Extract the [X, Y] coordinate from the center of the cell holding the provided text.  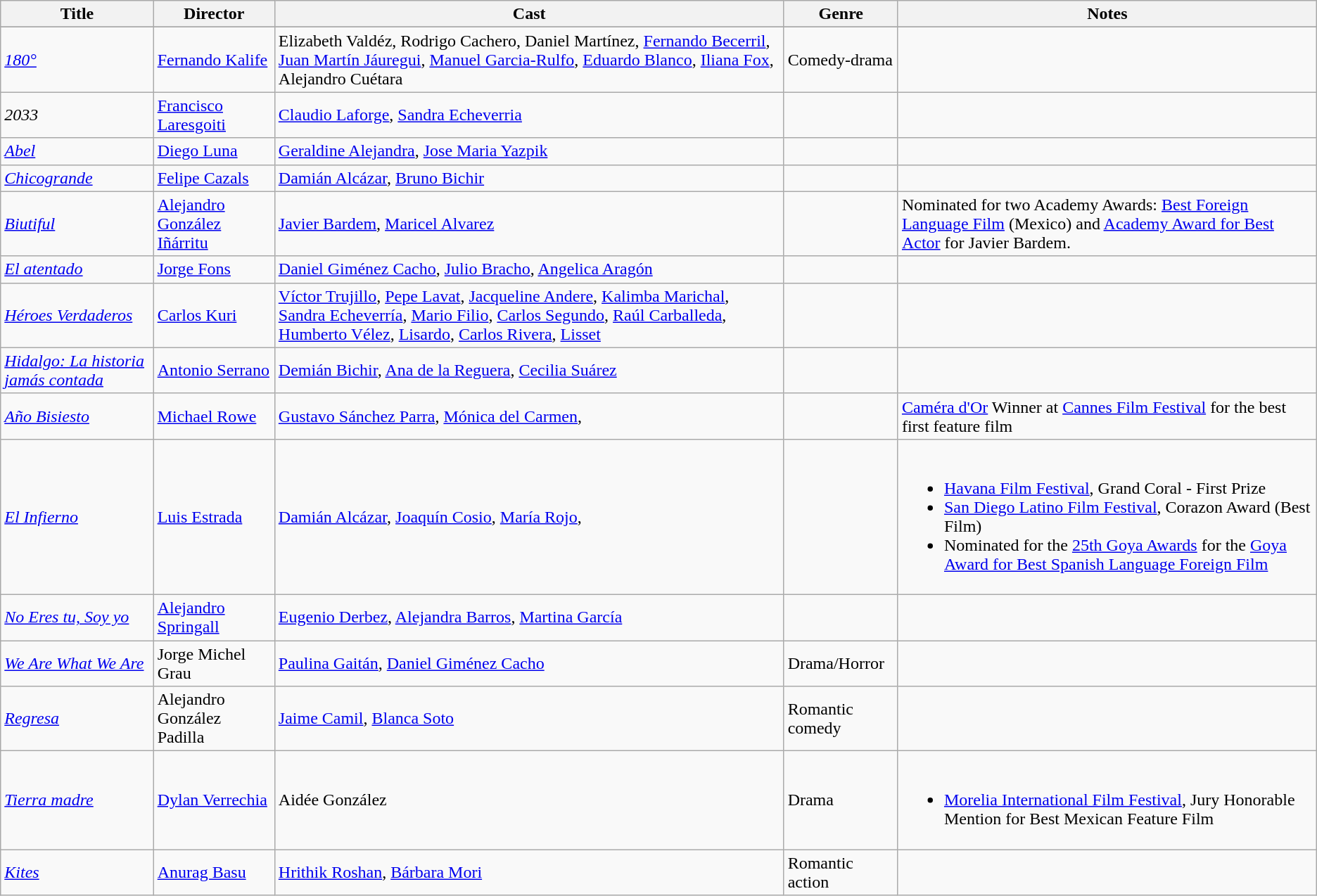
Notes [1107, 14]
Demián Bichir, Ana de la Reguera, Cecilia Suárez [529, 370]
Héroes Verdaderos [77, 315]
Damián Alcázar, Joaquín Cosio, María Rojo, [529, 516]
Felipe Cazals [214, 178]
Michael Rowe [214, 416]
Alejandro González Iñárritu [214, 224]
Kites [77, 872]
Romantic comedy [841, 719]
Daniel Giménez Cacho, Julio Bracho, Angelica Aragón [529, 269]
Title [77, 14]
Cast [529, 14]
Alejandro Springall [214, 617]
Chicogrande [77, 178]
Claudio Laforge, Sandra Echeverria [529, 115]
Gustavo Sánchez Parra, Mónica del Carmen, [529, 416]
Abel [77, 151]
Eugenio Derbez, Alejandra Barros, Martina García [529, 617]
Anurag Basu [214, 872]
Año Bisiesto [77, 416]
Biutiful [77, 224]
Nominated for two Academy Awards: Best Foreign Language Film (Mexico) and Academy Award for Best Actor for Javier Bardem. [1107, 224]
Genre [841, 14]
Romantic action [841, 872]
Antonio Serrano [214, 370]
Aidée González [529, 800]
Diego Luna [214, 151]
Regresa [77, 719]
Geraldine Alejandra, Jose Maria Yazpik [529, 151]
Comedy-drama [841, 60]
Luis Estrada [214, 516]
Jorge Fons [214, 269]
180° [77, 60]
Francisco Laresgoiti [214, 115]
Caméra d'Or Winner at Cannes Film Festival for the best first feature film [1107, 416]
El atentado [77, 269]
Tierra madre [77, 800]
2033 [77, 115]
Director [214, 14]
Jorge Michel Grau [214, 663]
Dylan Verrechia [214, 800]
Carlos Kuri [214, 315]
Javier Bardem, Maricel Alvarez [529, 224]
Hrithik Roshan, Bárbara Mori [529, 872]
El Infierno [77, 516]
Damián Alcázar, Bruno Bichir [529, 178]
Alejandro González Padilla [214, 719]
Fernando Kalife [214, 60]
We Are What We Are [77, 663]
Drama/Horror [841, 663]
Jaime Camil, Blanca Soto [529, 719]
Hidalgo: La historia jamás contada [77, 370]
Paulina Gaitán, Daniel Giménez Cacho [529, 663]
Drama [841, 800]
No Eres tu, Soy yo [77, 617]
Morelia International Film Festival, Jury Honorable Mention for Best Mexican Feature Film [1107, 800]
